Extract the (x, y) coordinate from the center of the cell holding the provided text.  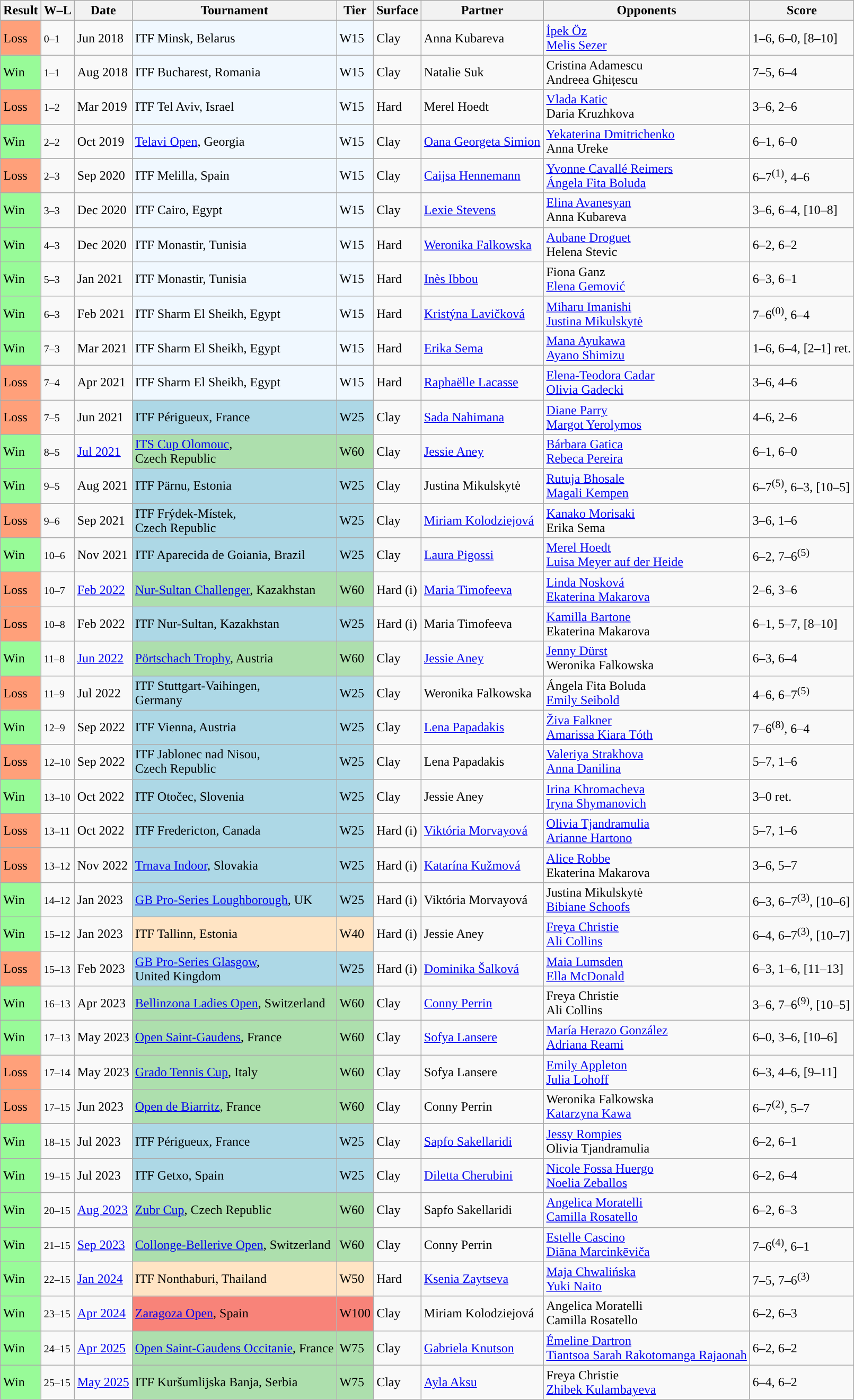
Tier (355, 11)
9–6 (57, 520)
6–1, 5–7, [8–10] (802, 624)
21–15 (57, 1244)
1–2 (57, 107)
Jun 2018 (103, 38)
Natalie Suk (482, 72)
ITF Tallinn, Estonia (234, 934)
Diane Parry Margot Yerolymos (647, 417)
3–6, 6–4, [10–8] (802, 210)
Feb 2021 (103, 314)
ITF Aparecida de Goiania, Brazil (234, 555)
Zubr Cup, Czech Republic (234, 1210)
Sep 2023 (103, 1244)
Kristýna Lavičková (482, 314)
3–6, 5–7 (802, 865)
3–6, 2–6 (802, 107)
Emily Appleton Julia Lohoff (647, 1073)
Open Saint-Gaudens Occitanie, France (234, 1348)
Maia Lumsden Ella McDonald (647, 969)
ITF Kuršumlijska Banja, Serbia (234, 1382)
Jan 2021 (103, 279)
7–5 (57, 417)
6–3, 6–4 (802, 658)
15–13 (57, 969)
Telavi Open, Georgia (234, 141)
8–5 (57, 451)
Laura Pigossi (482, 555)
Apr 2023 (103, 1004)
Katarína Kužmová (482, 865)
Open de Biarritz, France (234, 1106)
24–15 (57, 1348)
Apr 2021 (103, 383)
May 2025 (103, 1382)
6–3, 4–6, [9–11] (802, 1073)
Aug 2023 (103, 1210)
3–6, 7–6(9), [10–5] (802, 1004)
Merel Hoedt Luisa Meyer auf der Heide (647, 555)
16–13 (57, 1004)
Result (21, 11)
Merel Hoedt (482, 107)
Kamilla Bartone Ekaterina Makarova (647, 624)
Oct 2019 (103, 141)
2–6, 3–6 (802, 589)
Cristina Adamescu Andreea Ghițescu (647, 72)
6–3 (57, 314)
10–7 (57, 589)
Olivia Tjandramulia Arianne Hartono (647, 831)
Inès Ibbou (482, 279)
Gabriela Knutson (482, 1348)
W40 (355, 934)
13–12 (57, 865)
Jan 2024 (103, 1279)
Anna Kubareva (482, 38)
2–2 (57, 141)
Yvonne Cavallé Reimers Ángela Fita Boluda (647, 176)
1–6, 6–0, [8–10] (802, 38)
ITF Otočec, Slovenia (234, 796)
6–2, 6–1 (802, 1141)
7–6(4), 6–1 (802, 1244)
6–7(1), 4–6 (802, 176)
Apr 2024 (103, 1313)
22–15 (57, 1279)
6–2, 6–4 (802, 1175)
Nov 2022 (103, 865)
Aubane Droguet Helena Stevic (647, 245)
Surface (398, 11)
ITF Stuttgart-Vaihingen, Germany (234, 693)
Oana Georgeta Simion (482, 141)
6–3, 1–6, [11–13] (802, 969)
18–15 (57, 1141)
ITF Frýdek-Místek, Czech Republic (234, 520)
Zaragoza Open, Spain (234, 1313)
Raphaëlle Lacasse (482, 383)
Justina Mikulskytė Bibiane Schoofs (647, 900)
Mar 2021 (103, 348)
12–10 (57, 762)
Jun 2023 (103, 1106)
6–7(5), 6–3, [10–5] (802, 486)
Maja Chwalińska Yuki Naito (647, 1279)
ITF Bucharest, Romania (234, 72)
Ayla Aksu (482, 1382)
Jun 2022 (103, 658)
9–5 (57, 486)
13–10 (57, 796)
6–0, 3–6, [10–6] (802, 1038)
Jun 2021 (103, 417)
Jul 2022 (103, 693)
Dominika Šalková (482, 969)
12–9 (57, 727)
ITF Nonthaburi, Thailand (234, 1279)
Opponents (647, 11)
María Herazo González Adriana Reami (647, 1038)
6–4, 6–7(3), [10–7] (802, 934)
ITF Nur-Sultan, Kazakhstan (234, 624)
İpek Öz Melis Sezer (647, 38)
Jul 2021 (103, 451)
11–9 (57, 693)
Yekaterina Dmitrichenko Anna Ureke (647, 141)
0–1 (57, 38)
GB Pro-Series Glasgow, United Kingdom (234, 969)
Partner (482, 11)
Aug 2018 (103, 72)
ITF Jablonec nad Nisou, Czech Republic (234, 762)
5–3 (57, 279)
ITF Getxo, Spain (234, 1175)
17–14 (57, 1073)
Mar 2019 (103, 107)
ITF Cairo, Egypt (234, 210)
3–6, 1–6 (802, 520)
Date (103, 11)
3–6, 4–6 (802, 383)
17–13 (57, 1038)
Alice Robbe Ekaterina Makarova (647, 865)
6–3, 6–7(3), [10–6] (802, 900)
ITF Fredericton, Canada (234, 831)
Rutuja Bhosale Magali Kempen (647, 486)
1–1 (57, 72)
23–15 (57, 1313)
4–3 (57, 245)
Sep 2021 (103, 520)
2–3 (57, 176)
Fiona Ganz Elena Gemović (647, 279)
7–5, 7–6(3) (802, 1279)
Weronika Falkowska Katarzyna Kawa (647, 1106)
6–3, 6–1 (802, 279)
Kanako Morisaki Erika Sema (647, 520)
Linda Nosková Ekaterina Makarova (647, 589)
3–0 ret. (802, 796)
4–6, 2–6 (802, 417)
Sada Nahimana (482, 417)
W–L (57, 11)
4–6, 6–7(5) (802, 693)
Ksenia Zaytseva (482, 1279)
1–6, 6–4, [2–1] ret. (802, 348)
20–15 (57, 1210)
Bellinzona Ladies Open, Switzerland (234, 1004)
19–15 (57, 1175)
3–3 (57, 210)
Caijsa Hennemann (482, 176)
Miharu Imanishi Justina Mikulskytė (647, 314)
11–8 (57, 658)
ITF Pärnu, Estonia (234, 486)
6–2, 7–6(5) (802, 555)
Jenny Dürst Weronika Falkowska (647, 658)
25–15 (57, 1382)
Aug 2021 (103, 486)
Sep 2020 (103, 176)
Trnava Indoor, Slovakia (234, 865)
Elina Avanesyan Anna Kubareva (647, 210)
15–12 (57, 934)
ITS Cup Olomouc, Czech Republic (234, 451)
Bárbara Gatica Rebeca Pereira (647, 451)
ITF Tel Aviv, Israel (234, 107)
Pörtschach Trophy, Austria (234, 658)
Nur-Sultan Challenger, Kazakhstan (234, 589)
Estelle Cascino Diāna Marcinkēviča (647, 1244)
Diletta Cherubini (482, 1175)
ITF Melilla, Spain (234, 176)
Vlada Katic Daria Kruzhkova (647, 107)
17–15 (57, 1106)
7–5, 6–4 (802, 72)
GB Pro-Series Loughborough, UK (234, 900)
Nov 2021 (103, 555)
Irina Khromacheva Iryna Shymanovich (647, 796)
7–6(0), 6–4 (802, 314)
Lexie Stevens (482, 210)
10–6 (57, 555)
Tournament (234, 11)
ITF Vienna, Austria (234, 727)
7–4 (57, 383)
6–4, 6–2 (802, 1382)
7–6(8), 6–4 (802, 727)
6–7(2), 5–7 (802, 1106)
Score (802, 11)
Émeline Dartron Tiantsoa Sarah Rakotomanga Rajaonah (647, 1348)
14–12 (57, 900)
W50 (355, 1279)
Feb 2023 (103, 969)
Elena-Teodora Cadar Olivia Gadecki (647, 383)
Ángela Fita Boluda Emily Seibold (647, 693)
Grado Tennis Cup, Italy (234, 1073)
Mana Ayukawa Ayano Shimizu (647, 348)
10–8 (57, 624)
ITF Minsk, Belarus (234, 38)
Valeriya Strakhova Anna Danilina (647, 762)
Open Saint-Gaudens, France (234, 1038)
W100 (355, 1313)
Freya Christie Zhibek Kulambayeva (647, 1382)
Jessy Rompies Olivia Tjandramulia (647, 1141)
Collonge-Bellerive Open, Switzerland (234, 1244)
Živa Falkner Amarissa Kiara Tóth (647, 727)
Apr 2025 (103, 1348)
7–3 (57, 348)
Nicole Fossa Huergo Noelia Zeballos (647, 1175)
Erika Sema (482, 348)
13–11 (57, 831)
Justina Mikulskytė (482, 486)
